Extract the (x, y) coordinate from the center of the cell holding the provided text.  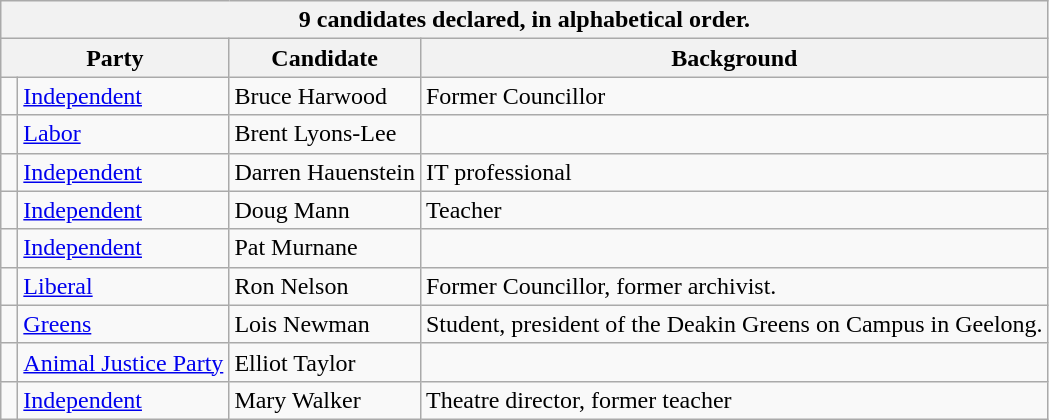
Bruce Harwood (325, 96)
Background (734, 58)
Brent Lyons-Lee (325, 134)
Lois Newman (325, 324)
Liberal (124, 286)
Doug Mann (325, 210)
Former Councillor, former archivist. (734, 286)
Labor (124, 134)
Elliot Taylor (325, 362)
Animal Justice Party (124, 362)
Greens (124, 324)
Teacher (734, 210)
Mary Walker (325, 400)
9 candidates declared, in alphabetical order. (524, 20)
Former Councillor (734, 96)
Ron Nelson (325, 286)
Pat Murnane (325, 248)
Student, president of the Deakin Greens on Campus in Geelong. (734, 324)
Darren Hauenstein (325, 172)
IT professional (734, 172)
Theatre director, former teacher (734, 400)
Candidate (325, 58)
Party (115, 58)
